Pinpoint the cell where the given text exists, returning its [x, y] midpoint coordinate. 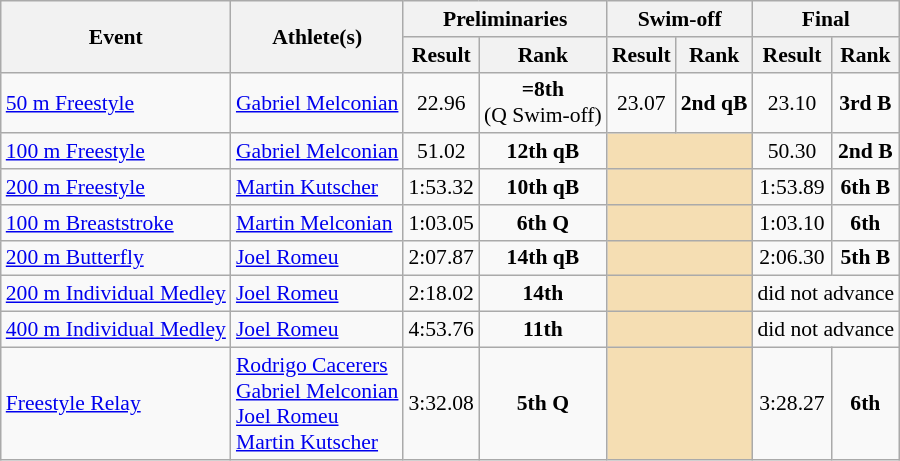
11th [543, 330]
2nd qB [714, 102]
2:18.02 [440, 294]
50 m Freestyle [116, 102]
Final [826, 19]
1:53.89 [792, 187]
1:53.32 [440, 187]
23.07 [642, 102]
3:28.27 [792, 403]
4:53.76 [440, 330]
400 m Individual Medley [116, 330]
1:03.10 [792, 223]
6th B [865, 187]
1:03.05 [440, 223]
100 m Breaststroke [116, 223]
Preliminaries [504, 19]
14th [543, 294]
50.30 [792, 152]
6th Q [543, 223]
Martin Kutscher [318, 187]
Event [116, 36]
Rodrigo CacerersGabriel MelconianJoel RomeuMartin Kutscher [318, 403]
23.10 [792, 102]
Athlete(s) [318, 36]
2:07.87 [440, 258]
14th qB [543, 258]
12th qB [543, 152]
51.02 [440, 152]
200 m Individual Medley [116, 294]
2nd B [865, 152]
2:06.30 [792, 258]
Freestyle Relay [116, 403]
3:32.08 [440, 403]
5th B [865, 258]
200 m Freestyle [116, 187]
22.96 [440, 102]
200 m Butterfly [116, 258]
5th Q [543, 403]
Martin Melconian [318, 223]
10th qB [543, 187]
3rd B [865, 102]
=8th(Q Swim-off) [543, 102]
100 m Freestyle [116, 152]
Swim-off [680, 19]
